Scan for the cell matching the given text and deliver its (x, y) coordinate at center. 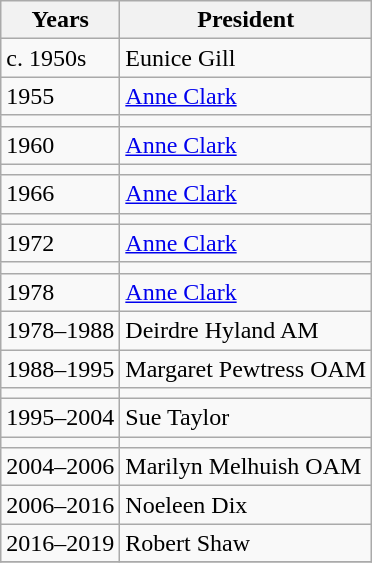
2004–2006 (60, 467)
Deirdre Hyland AM (246, 330)
1960 (60, 145)
President (246, 20)
Marilyn Melhuish OAM (246, 467)
Margaret Pewtress OAM (246, 369)
Sue Taylor (246, 418)
Noeleen Dix (246, 505)
Robert Shaw (246, 543)
2016–2019 (60, 543)
c. 1950s (60, 58)
1978 (60, 292)
2006–2016 (60, 505)
Eunice Gill (246, 58)
Years (60, 20)
1955 (60, 96)
1966 (60, 194)
1995–2004 (60, 418)
1978–1988 (60, 330)
1972 (60, 243)
1988–1995 (60, 369)
